Provide the [X, Y] coordinate of the cell's center where the given text is located.  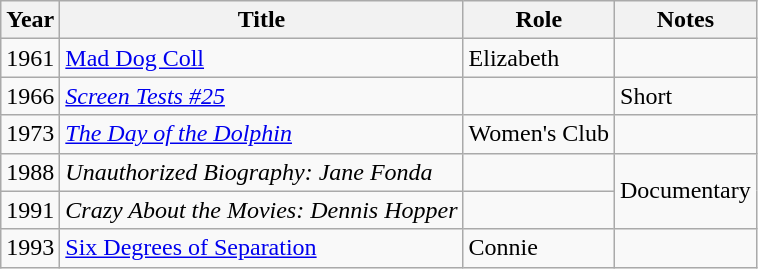
1988 [30, 172]
Notes [686, 20]
1973 [30, 134]
1993 [30, 248]
Crazy About the Movies: Dennis Hopper [262, 210]
Six Degrees of Separation [262, 248]
Title [262, 20]
Connie [538, 248]
Short [686, 96]
Year [30, 20]
The Day of the Dolphin [262, 134]
Women's Club [538, 134]
Role [538, 20]
1966 [30, 96]
1961 [30, 58]
Elizabeth [538, 58]
1991 [30, 210]
Documentary [686, 191]
Screen Tests #25 [262, 96]
Mad Dog Coll [262, 58]
Unauthorized Biography: Jane Fonda [262, 172]
